Output the (x, y) coordinate of the center of the cell containing the given text.  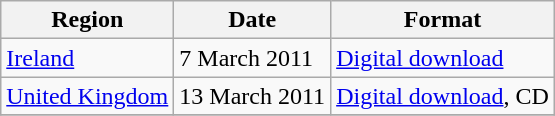
Digital download, CD (443, 96)
Region (88, 20)
Date (252, 20)
Ireland (88, 58)
13 March 2011 (252, 96)
United Kingdom (88, 96)
Digital download (443, 58)
Format (443, 20)
7 March 2011 (252, 58)
